Scan for the cell matching the given text and deliver its [X, Y] coordinate at center. 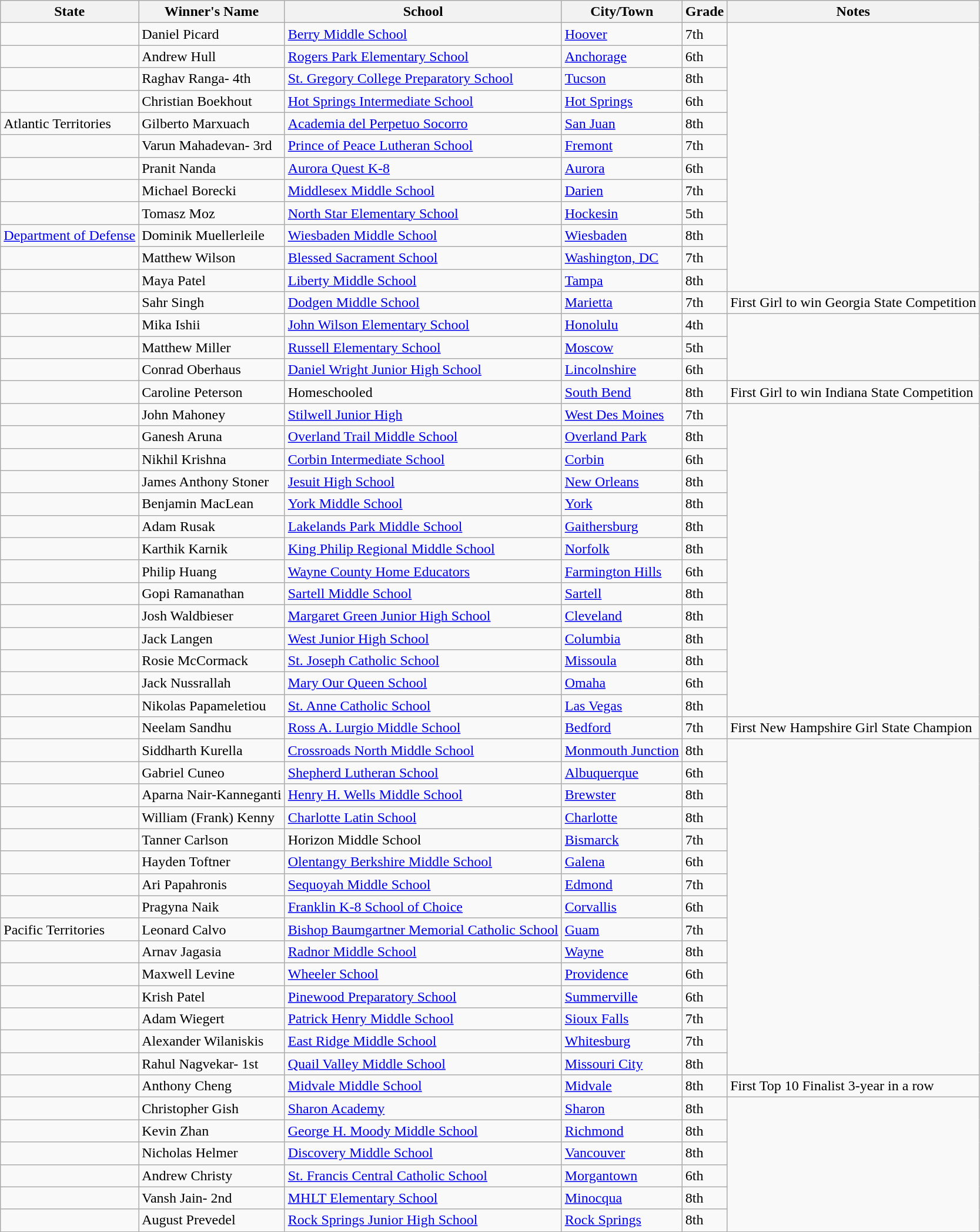
First Girl to win Indiana State Competition [854, 392]
Sioux Falls [622, 1019]
Franklin K-8 School of Choice [423, 907]
York [622, 504]
Pragyna Naik [212, 907]
Missouri City [622, 1064]
Overland Park [622, 437]
Corvallis [622, 907]
Stilwell Junior High [423, 415]
Pinewood Preparatory School [423, 997]
Bishop Baumgartner Memorial Catholic School [423, 929]
St. Joseph Catholic School [423, 661]
Hot Springs [622, 101]
Varun Mahadevan- 3rd [212, 146]
Marietta [622, 303]
Guam [622, 929]
State [69, 12]
Tampa [622, 281]
Charlotte Latin School [423, 817]
John Mahoney [212, 415]
Caroline Peterson [212, 392]
Leonard Calvo [212, 929]
George H. Moody Middle School [423, 1131]
Shepherd Lutheran School [423, 773]
Adam Wiegert [212, 1019]
August Prevedel [212, 1220]
St. Gregory College Preparatory School [423, 79]
Wayne County Home Educators [423, 571]
Nikhil Krishna [212, 459]
Hayden Toftner [212, 862]
York Middle School [423, 504]
Arnav Jagasia [212, 951]
Anchorage [622, 56]
Liberty Middle School [423, 281]
Raghav Ranga- 4th [212, 79]
Bedford [622, 728]
Ari Papahronis [212, 884]
Galena [622, 862]
Pranit Nanda [212, 168]
Rock Springs Junior High School [423, 1220]
Conrad Oberhaus [212, 370]
Vansh Jain- 2nd [212, 1198]
Tucson [622, 79]
Christian Boekhout [212, 101]
Washington, DC [622, 258]
Matthew Wilson [212, 258]
Maxwell Levine [212, 974]
Rock Springs [622, 1220]
Grade [704, 12]
Gilberto Marxuach [212, 123]
Rosie McCormack [212, 661]
West Des Moines [622, 415]
Summerville [622, 997]
Wiesbaden Middle School [423, 235]
Benjamin MacLean [212, 504]
Kevin Zhan [212, 1131]
Maya Patel [212, 281]
Wheeler School [423, 974]
Lincolnshire [622, 370]
Norfolk [622, 549]
Tanner Carlson [212, 840]
Krish Patel [212, 997]
Blessed Sacrament School [423, 258]
Hoover [622, 34]
Corbin [622, 459]
Quail Valley Middle School [423, 1064]
Aparna Nair-Kanneganti [212, 795]
Wiesbaden [622, 235]
Gaithersburg [622, 526]
Neelam Sandhu [212, 728]
Charlotte [622, 817]
Gabriel Cuneo [212, 773]
Hockesin [622, 213]
Pacific Territories [69, 929]
Jack Nussrallah [212, 683]
Josh Waldbieser [212, 616]
East Ridge Middle School [423, 1041]
Dodgen Middle School [423, 303]
John Wilson Elementary School [423, 325]
Patrick Henry Middle School [423, 1019]
Radnor Middle School [423, 951]
Rogers Park Elementary School [423, 56]
Daniel Wright Junior High School [423, 370]
Omaha [622, 683]
Monmouth Junction [622, 750]
Winner's Name [212, 12]
Karthik Karnik [212, 549]
Daniel Picard [212, 34]
Henry H. Wells Middle School [423, 795]
School [423, 12]
Tomasz Moz [212, 213]
West Junior High School [423, 638]
Alexander Wilaniskis [212, 1041]
Sartell [622, 593]
Hot Springs Intermediate School [423, 101]
St. Anne Catholic School [423, 706]
Sequoyah Middle School [423, 884]
Midvale Middle School [423, 1086]
Sharon Academy [423, 1109]
Homeschooled [423, 392]
Department of Defense [69, 235]
Horizon Middle School [423, 840]
Columbia [622, 638]
Ganesh Aruna [212, 437]
4th [704, 325]
Notes [854, 12]
Jack Langen [212, 638]
New Orleans [622, 482]
Bismarck [622, 840]
Albuquerque [622, 773]
Mika Ishii [212, 325]
City/Town [622, 12]
Jesuit High School [423, 482]
Prince of Peace Lutheran School [423, 146]
King Philip Regional Middle School [423, 549]
Crossroads North Middle School [423, 750]
Brewster [622, 795]
Russell Elementary School [423, 348]
Minocqua [622, 1198]
Aurora [622, 168]
Farmington Hills [622, 571]
Las Vegas [622, 706]
First Top 10 Finalist 3-year in a row [854, 1086]
Darien [622, 191]
Providence [622, 974]
Olentangy Berkshire Middle School [423, 862]
Mary Our Queen School [423, 683]
Fremont [622, 146]
Siddharth Kurella [212, 750]
Edmond [622, 884]
Vancouver [622, 1153]
Atlantic Territories [69, 123]
Ross A. Lurgio Middle School [423, 728]
Lakelands Park Middle School [423, 526]
Discovery Middle School [423, 1153]
Dominik Muellerleile [212, 235]
Anthony Cheng [212, 1086]
Moscow [622, 348]
William (Frank) Kenny [212, 817]
Cleveland [622, 616]
Academia del Perpetuo Socorro [423, 123]
St. Francis Central Catholic School [423, 1176]
Richmond [622, 1131]
Rahul Nagvekar- 1st [212, 1064]
Berry Middle School [423, 34]
James Anthony Stoner [212, 482]
Whitesburg [622, 1041]
Matthew Miller [212, 348]
Midvale [622, 1086]
North Star Elementary School [423, 213]
Christopher Gish [212, 1109]
Adam Rusak [212, 526]
First Girl to win Georgia State Competition [854, 303]
Margaret Green Junior High School [423, 616]
Andrew Christy [212, 1176]
Morgantown [622, 1176]
San Juan [622, 123]
Missoula [622, 661]
Philip Huang [212, 571]
Aurora Quest K-8 [423, 168]
Nicholas Helmer [212, 1153]
Michael Borecki [212, 191]
South Bend [622, 392]
Sharon [622, 1109]
Wayne [622, 951]
Sahr Singh [212, 303]
MHLT Elementary School [423, 1198]
Middlesex Middle School [423, 191]
Gopi Ramanathan [212, 593]
Sartell Middle School [423, 593]
Nikolas Papameletiou [212, 706]
Honolulu [622, 325]
First New Hampshire Girl State Champion [854, 728]
Corbin Intermediate School [423, 459]
Overland Trail Middle School [423, 437]
Andrew Hull [212, 56]
